Extract the [x, y] coordinate from the center of the cell holding the provided text.  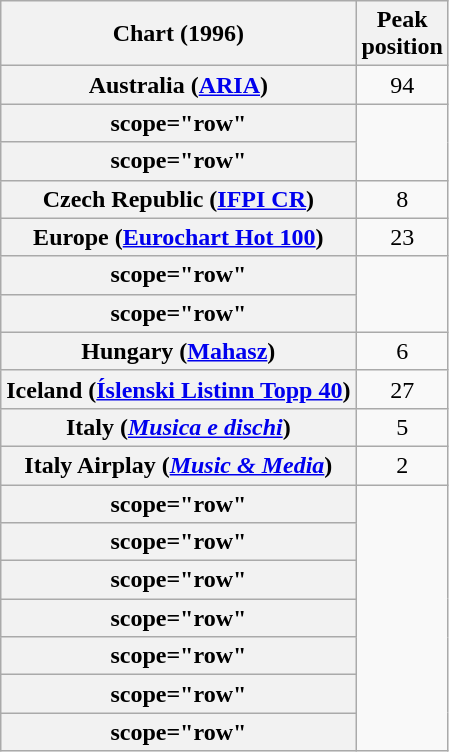
94 [402, 85]
Czech Republic (IFPI CR) [178, 199]
23 [402, 237]
Hungary (Mahasz) [178, 351]
2 [402, 465]
Europe (Eurochart Hot 100) [178, 237]
Iceland (Íslenski Listinn Topp 40) [178, 389]
Chart (1996) [178, 34]
6 [402, 351]
5 [402, 427]
8 [402, 199]
27 [402, 389]
Italy Airplay (Music & Media) [178, 465]
Italy (Musica e dischi) [178, 427]
Peakposition [402, 34]
Australia (ARIA) [178, 85]
